Locate the cell with the specified text and output its (X, Y) center coordinate. 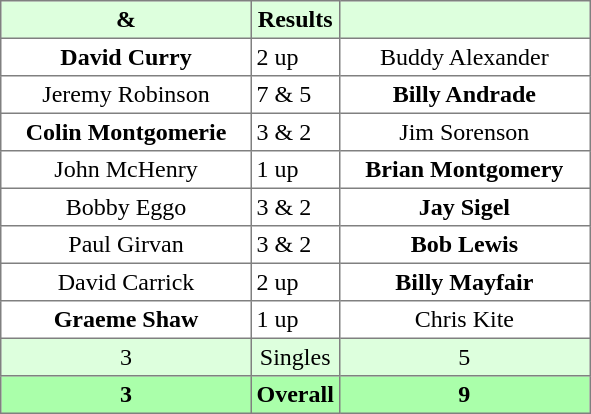
9 (464, 395)
Jim Sorenson (464, 132)
Singles (295, 357)
Results (295, 20)
John McHenry (126, 170)
Buddy Alexander (464, 57)
Jeremy Robinson (126, 95)
5 (464, 357)
Brian Montgomery (464, 170)
Colin Montgomerie (126, 132)
Billy Mayfair (464, 282)
Bob Lewis (464, 245)
Graeme Shaw (126, 320)
Billy Andrade (464, 95)
Bobby Eggo (126, 207)
Paul Girvan (126, 245)
Jay Sigel (464, 207)
Overall (295, 395)
David Curry (126, 57)
Chris Kite (464, 320)
& (126, 20)
7 & 5 (295, 95)
David Carrick (126, 282)
